Return [X, Y] of the center of cell containing provided text 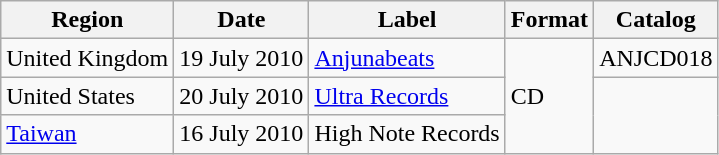
Label [407, 20]
19 July 2010 [242, 58]
Region [88, 20]
ANJCD018 [656, 58]
Catalog [656, 20]
High Note Records [407, 134]
Date [242, 20]
Ultra Records [407, 96]
Anjunabeats [407, 58]
20 July 2010 [242, 96]
Taiwan [88, 134]
Format [549, 20]
16 July 2010 [242, 134]
CD [549, 96]
United States [88, 96]
United Kingdom [88, 58]
